Extract the (X, Y) coordinate from the center of the cell holding the provided text.  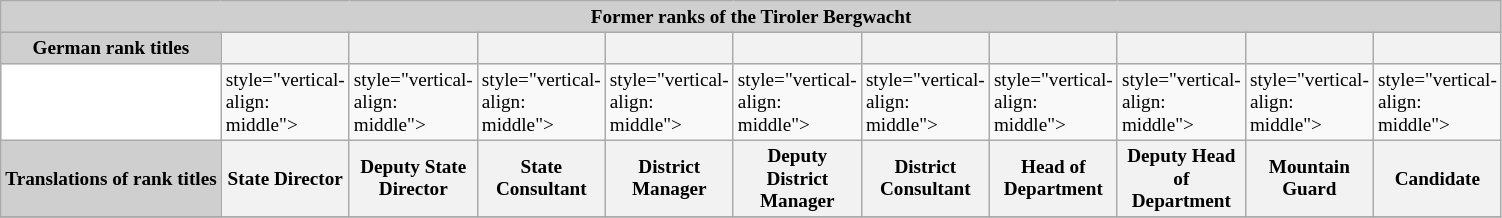
Deputy State Director (413, 178)
District Consultant (925, 178)
Translations of rank titles (111, 178)
Head of Department (1053, 178)
Deputy Head of Department (1181, 178)
German rank titles (111, 48)
State Director (285, 178)
Former ranks of the Tiroler Bergwacht (752, 17)
Candidate (1437, 178)
State Consultant (541, 178)
Deputy District Manager (797, 178)
District Manager (669, 178)
Mountain Guard (1309, 178)
